Return the [x, y] coordinate for the center point of the cell that contains the specified text.  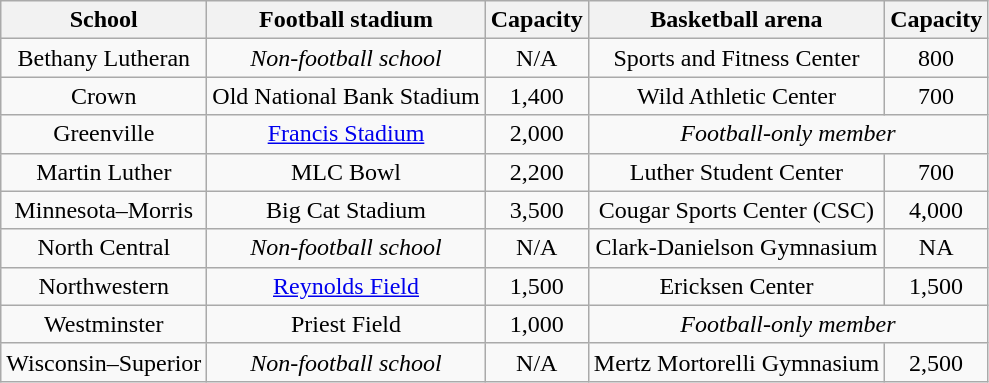
2,000 [536, 134]
Crown [104, 96]
2,200 [536, 172]
School [104, 20]
MLC Bowl [346, 172]
Luther Student Center [736, 172]
Westminster [104, 324]
Ericksen Center [736, 286]
Minnesota–Morris [104, 210]
North Central [104, 248]
Big Cat Stadium [346, 210]
Reynolds Field [346, 286]
Northwestern [104, 286]
1,400 [536, 96]
Sports and Fitness Center [736, 58]
Mertz Mortorelli Gymnasium [736, 362]
Clark-Danielson Gymnasium [736, 248]
Martin Luther [104, 172]
NA [936, 248]
4,000 [936, 210]
800 [936, 58]
1,000 [536, 324]
2,500 [936, 362]
Old National Bank Stadium [346, 96]
Bethany Lutheran [104, 58]
Greenville [104, 134]
3,500 [536, 210]
Wild Athletic Center [736, 96]
Priest Field [346, 324]
Francis Stadium [346, 134]
Cougar Sports Center (CSC) [736, 210]
Wisconsin–Superior [104, 362]
Basketball arena [736, 20]
Football stadium [346, 20]
